Pinpoint the cell where the given text exists, returning its (x, y) midpoint coordinate. 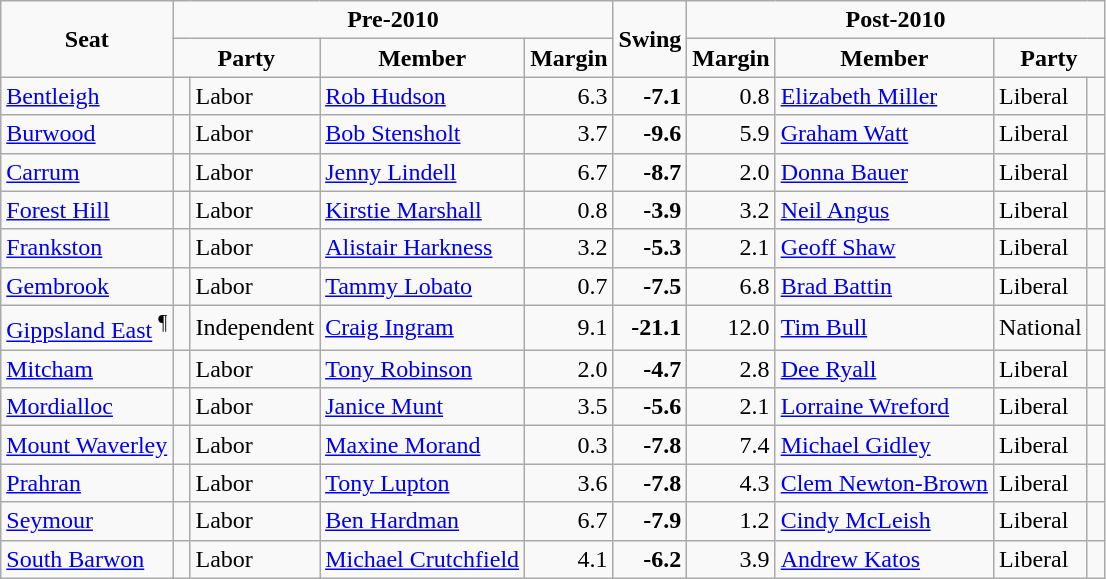
Forest Hill (87, 210)
Frankston (87, 248)
Pre-2010 (393, 20)
Swing (650, 39)
Lorraine Wreford (884, 407)
Gippsland East ¶ (87, 328)
Michael Gidley (884, 445)
Graham Watt (884, 134)
Seymour (87, 521)
Neil Angus (884, 210)
Maxine Morand (422, 445)
-21.1 (650, 328)
Tammy Lobato (422, 286)
Andrew Katos (884, 559)
-8.7 (650, 172)
9.1 (569, 328)
4.3 (731, 483)
Carrum (87, 172)
Mordialloc (87, 407)
12.0 (731, 328)
-7.1 (650, 96)
Craig Ingram (422, 328)
4.1 (569, 559)
3.5 (569, 407)
Gembrook (87, 286)
Mount Waverley (87, 445)
Jenny Lindell (422, 172)
3.7 (569, 134)
Donna Bauer (884, 172)
Seat (87, 39)
Michael Crutchfield (422, 559)
2.8 (731, 369)
0.3 (569, 445)
Brad Battin (884, 286)
Independent (255, 328)
Tony Robinson (422, 369)
5.9 (731, 134)
-5.3 (650, 248)
Geoff Shaw (884, 248)
South Barwon (87, 559)
Elizabeth Miller (884, 96)
Bob Stensholt (422, 134)
Alistair Harkness (422, 248)
-6.2 (650, 559)
Bentleigh (87, 96)
-3.9 (650, 210)
Mitcham (87, 369)
National (1041, 328)
-7.9 (650, 521)
Prahran (87, 483)
Burwood (87, 134)
Dee Ryall (884, 369)
Kirstie Marshall (422, 210)
3.9 (731, 559)
-5.6 (650, 407)
6.3 (569, 96)
Tim Bull (884, 328)
1.2 (731, 521)
Rob Hudson (422, 96)
-4.7 (650, 369)
7.4 (731, 445)
Post-2010 (896, 20)
Clem Newton-Brown (884, 483)
-9.6 (650, 134)
Janice Munt (422, 407)
Ben Hardman (422, 521)
6.8 (731, 286)
3.6 (569, 483)
-7.5 (650, 286)
0.7 (569, 286)
Cindy McLeish (884, 521)
Tony Lupton (422, 483)
